Return (x, y) of the center of cell containing provided text 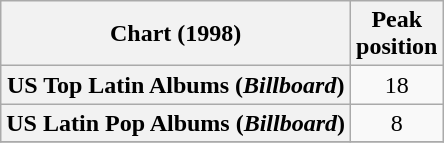
US Latin Pop Albums (Billboard) (176, 123)
US Top Latin Albums (Billboard) (176, 85)
18 (397, 85)
8 (397, 123)
Peakposition (397, 34)
Chart (1998) (176, 34)
